Scan for the cell matching the given text and deliver its [x, y] coordinate at center. 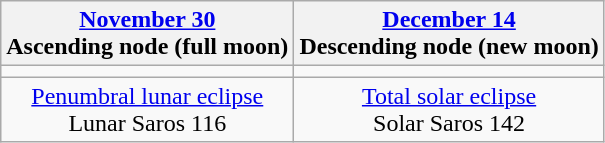
Penumbral lunar eclipseLunar Saros 116 [148, 110]
December 14Descending node (new moon) [449, 34]
Total solar eclipseSolar Saros 142 [449, 110]
November 30Ascending node (full moon) [148, 34]
